Scan for the cell matching the given text and deliver its [x, y] coordinate at center. 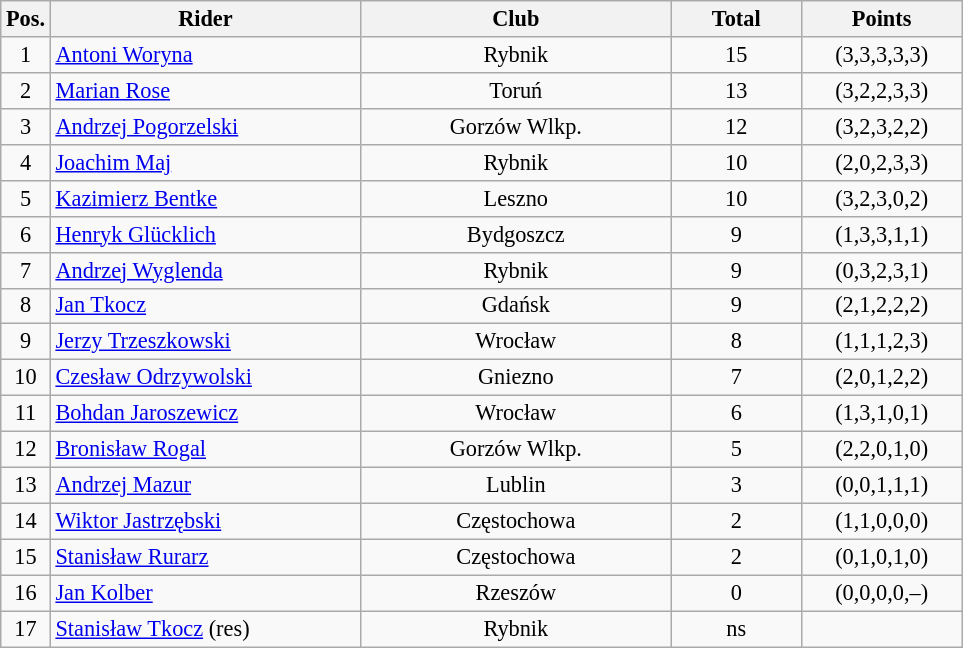
(0,3,2,3,1) [881, 270]
(1,3,3,1,1) [881, 234]
Czesław Odrzywolski [205, 378]
Gdańsk [516, 306]
(0,1,0,1,0) [881, 557]
Stanisław Rurarz [205, 557]
(1,1,0,0,0) [881, 521]
(3,2,2,3,3) [881, 90]
(1,3,1,0,1) [881, 414]
(3,2,3,0,2) [881, 198]
(1,1,1,2,3) [881, 342]
(2,2,0,1,0) [881, 450]
(2,0,2,3,3) [881, 162]
Bronisław Rogal [205, 450]
Marian Rose [205, 90]
Jan Kolber [205, 593]
(3,3,3,3,3) [881, 55]
(2,0,1,2,2) [881, 378]
11 [26, 414]
Andrzej Pogorzelski [205, 126]
17 [26, 629]
Kazimierz Bentke [205, 198]
Toruń [516, 90]
Andrzej Mazur [205, 485]
Points [881, 19]
Bydgoszcz [516, 234]
Rider [205, 19]
Total [736, 19]
Andrzej Wyglenda [205, 270]
Lublin [516, 485]
(0,0,1,1,1) [881, 485]
Antoni Woryna [205, 55]
Jerzy Trzeszkowski [205, 342]
0 [736, 593]
Gniezno [516, 378]
Club [516, 19]
(2,1,2,2,2) [881, 306]
14 [26, 521]
(0,0,0,0,–) [881, 593]
16 [26, 593]
Stanisław Tkocz (res) [205, 629]
ns [736, 629]
Rzeszów [516, 593]
Leszno [516, 198]
Joachim Maj [205, 162]
Wiktor Jastrzębski [205, 521]
Bohdan Jaroszewicz [205, 414]
(3,2,3,2,2) [881, 126]
Jan Tkocz [205, 306]
1 [26, 55]
Henryk Glücklich [205, 234]
4 [26, 162]
Pos. [26, 19]
